Return the (x, y) coordinate for the center point of the cell that contains the specified text.  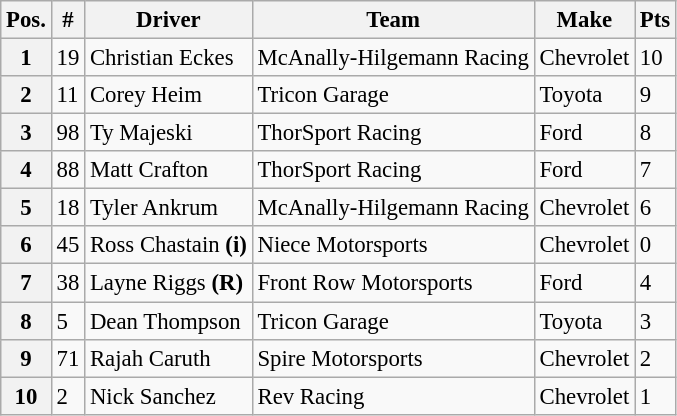
Nick Sanchez (169, 396)
Corey Heim (169, 95)
Layne Riggs (R) (169, 283)
88 (68, 170)
# (68, 20)
11 (68, 95)
Ross Chastain (i) (169, 245)
Dean Thompson (169, 321)
Ty Majeski (169, 133)
Make (584, 20)
71 (68, 358)
19 (68, 58)
Driver (169, 20)
38 (68, 283)
Pts (656, 20)
Niece Motorsports (393, 245)
Pos. (26, 20)
18 (68, 208)
Front Row Motorsports (393, 283)
Christian Eckes (169, 58)
Rajah Caruth (169, 358)
0 (656, 245)
Spire Motorsports (393, 358)
Team (393, 20)
Rev Racing (393, 396)
98 (68, 133)
45 (68, 245)
Tyler Ankrum (169, 208)
Matt Crafton (169, 170)
